From the cell containing the given text, extract its center point as [x, y] coordinate. 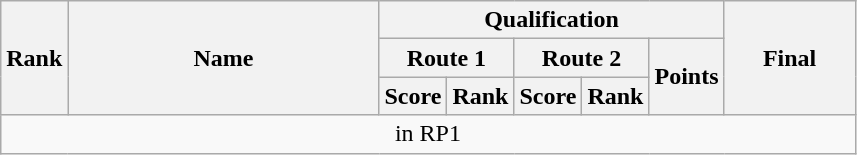
Final [790, 58]
Route 1 [446, 58]
Points [686, 77]
Name [224, 58]
Qualification [552, 20]
Route 2 [582, 58]
in RP1 [428, 134]
